Scan for the cell matching the given text and deliver its [x, y] coordinate at center. 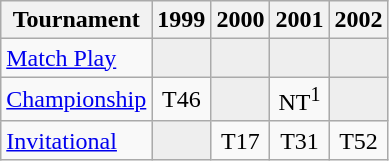
1999 [182, 20]
Match Play [76, 58]
T31 [300, 140]
2000 [240, 20]
Tournament [76, 20]
Invitational [76, 140]
2001 [300, 20]
NT1 [300, 100]
Championship [76, 100]
T46 [182, 100]
2002 [358, 20]
T17 [240, 140]
T52 [358, 140]
